Search for the cell housing the specified text and yield its [X, Y] center coordinate. 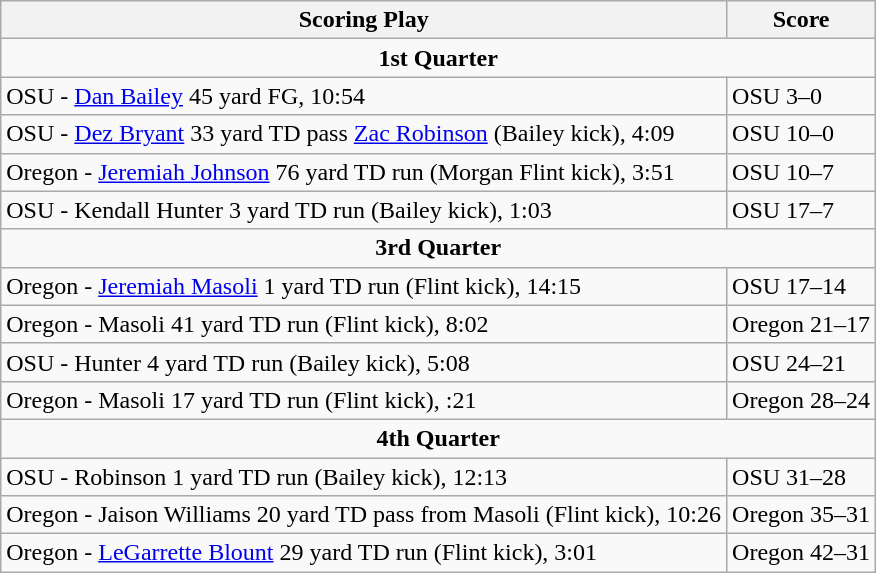
OSU 3–0 [802, 96]
OSU - Robinson 1 yard TD run (Bailey kick), 12:13 [364, 477]
OSU - Dez Bryant 33 yard TD pass Zac Robinson (Bailey kick), 4:09 [364, 134]
Oregon 28–24 [802, 400]
Oregon 21–17 [802, 324]
Oregon - Jeremiah Masoli 1 yard TD run (Flint kick), 14:15 [364, 286]
Score [802, 20]
Oregon - Masoli 17 yard TD run (Flint kick), :21 [364, 400]
OSU - Dan Bailey 45 yard FG, 10:54 [364, 96]
Oregon - Jaison Williams 20 yard TD pass from Masoli (Flint kick), 10:26 [364, 515]
OSU 10–7 [802, 172]
OSU - Hunter 4 yard TD run (Bailey kick), 5:08 [364, 362]
OSU 17–7 [802, 210]
Oregon 42–31 [802, 553]
Oregon 35–31 [802, 515]
3rd Quarter [438, 248]
Oregon - LeGarrette Blount 29 yard TD run (Flint kick), 3:01 [364, 553]
Oregon - Jeremiah Johnson 76 yard TD run (Morgan Flint kick), 3:51 [364, 172]
OSU - Kendall Hunter 3 yard TD run (Bailey kick), 1:03 [364, 210]
Oregon - Masoli 41 yard TD run (Flint kick), 8:02 [364, 324]
4th Quarter [438, 438]
OSU 17–14 [802, 286]
OSU 31–28 [802, 477]
OSU 24–21 [802, 362]
Scoring Play [364, 20]
1st Quarter [438, 58]
OSU 10–0 [802, 134]
